Scan for the cell matching the given text and deliver its [X, Y] coordinate at center. 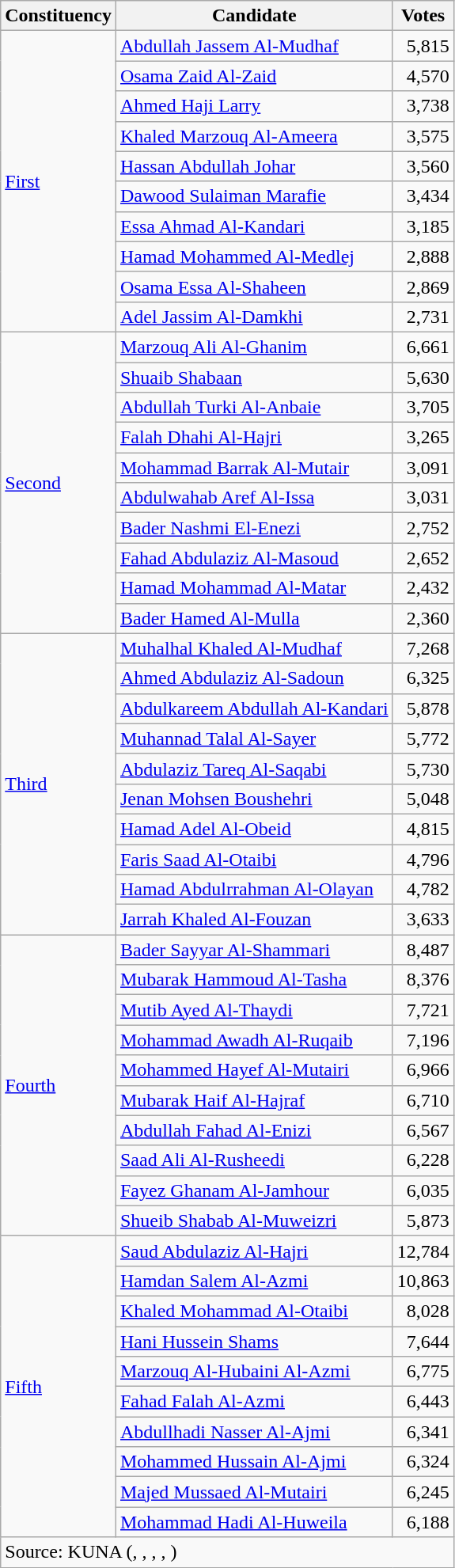
Dawood Sulaiman Marafie [254, 196]
Abdulkareem Abdullah Al-Kandari [254, 708]
Mohammad Barrak Al-Mutair [254, 468]
Hamad Abdulrrahman Al-Olayan [254, 890]
7,268 [423, 648]
Abdullah Fahad Al-Enizi [254, 1130]
Saud Abdulaziz Al-Hajri [254, 1251]
Ahmed Abdulaziz Al-Sadoun [254, 678]
Bader Nashmi El-Enezi [254, 528]
7,644 [423, 1342]
Bader Sayyar Al-Shammari [254, 950]
Marzouq Ali Al-Ghanim [254, 347]
3,560 [423, 166]
Abdullah Turki Al-Anbaie [254, 408]
Essa Ahmad Al-Kandari [254, 226]
5,048 [423, 799]
Marzouq Al-Hubaini Al-Azmi [254, 1372]
8,487 [423, 950]
5,815 [423, 46]
3,575 [423, 136]
Third [59, 784]
6,245 [423, 1492]
Hamad Mohammad Al-Matar [254, 588]
6,443 [423, 1402]
5,878 [423, 708]
Hassan Abdullah Johar [254, 166]
6,325 [423, 678]
7,196 [423, 1040]
Hani Hussein Shams [254, 1342]
2,652 [423, 558]
Muhannad Talal Al-Sayer [254, 738]
Hamdan Salem Al-Azmi [254, 1281]
2,869 [423, 287]
4,796 [423, 859]
4,782 [423, 890]
Ahmed Haji Larry [254, 106]
2,432 [423, 588]
Abdulaziz Tareq Al-Saqabi [254, 769]
Source: KUNA (, , , , ) [227, 1552]
Mohammad Awadh Al-Ruqaib [254, 1040]
Hamad Adel Al-Obeid [254, 829]
Saad Ali Al-Rusheedi [254, 1160]
6,710 [423, 1100]
Mohammed Hayef Al-Mutairi [254, 1070]
Bader Hamed Al-Mulla [254, 618]
Mubarak Haif Al-Hajraf [254, 1100]
Fourth [59, 1086]
6,661 [423, 347]
Candidate [254, 16]
First [59, 182]
6,188 [423, 1522]
5,630 [423, 378]
3,185 [423, 226]
Mohammed Hussain Al-Ajmi [254, 1462]
6,567 [423, 1130]
3,031 [423, 498]
Votes [423, 16]
2,752 [423, 528]
4,815 [423, 829]
Mubarak Hammoud Al-Tasha [254, 980]
Osama Zaid Al-Zaid [254, 76]
Abdulwahab Aref Al-Issa [254, 498]
Majed Mussaed Al-Mutairi [254, 1492]
6,324 [423, 1462]
4,570 [423, 76]
Abdullhadi Nasser Al-Ajmi [254, 1432]
6,966 [423, 1070]
Constituency [59, 16]
Jarrah Khaled Al-Fouzan [254, 920]
Fayez Ghanam Al-Jamhour [254, 1190]
3,265 [423, 438]
5,772 [423, 738]
Hamad Mohammed Al-Medlej [254, 256]
5,730 [423, 769]
3,633 [423, 920]
3,738 [423, 106]
5,873 [423, 1221]
Mutib Ayed Al-Thaydi [254, 1010]
8,028 [423, 1311]
10,863 [423, 1281]
Muhalhal Khaled Al-Mudhaf [254, 648]
6,035 [423, 1190]
Mohammad Hadi Al-Huweila [254, 1522]
Fahad Falah Al-Azmi [254, 1402]
7,721 [423, 1010]
6,228 [423, 1160]
2,360 [423, 618]
Fahad Abdulaziz Al-Masoud [254, 558]
Adel Jassim Al-Damkhi [254, 317]
Abdullah Jassem Al-Mudhaf [254, 46]
6,341 [423, 1432]
Khaled Mohammad Al-Otaibi [254, 1311]
12,784 [423, 1251]
Jenan Mohsen Boushehri [254, 799]
2,731 [423, 317]
8,376 [423, 980]
Osama Essa Al-Shaheen [254, 287]
3,705 [423, 408]
Shuaib Shabaan [254, 378]
Shueib Shabab Al-Muweizri [254, 1221]
Falah Dhahi Al-Hajri [254, 438]
Fifth [59, 1387]
Khaled Marzouq Al-Ameera [254, 136]
3,434 [423, 196]
Second [59, 483]
Faris Saad Al-Otaibi [254, 859]
2,888 [423, 256]
6,775 [423, 1372]
3,091 [423, 468]
